Return (X, Y) of the center of cell containing provided text 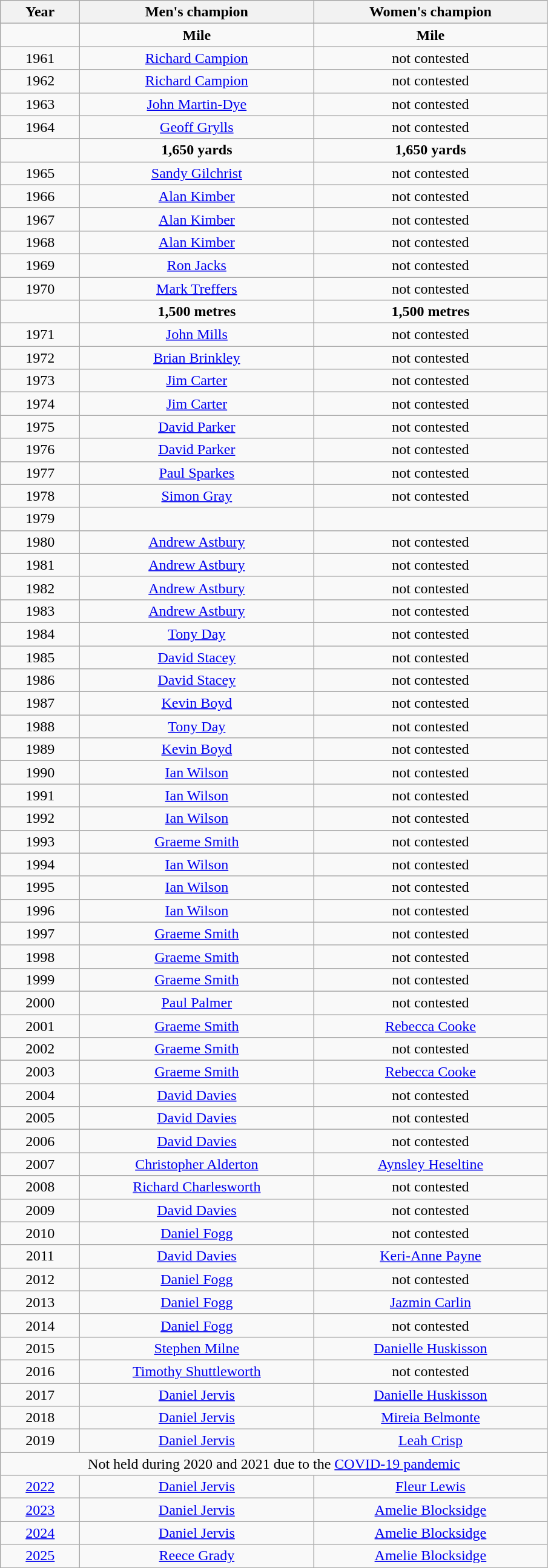
1963 (40, 104)
2005 (40, 1118)
1964 (40, 127)
Timothy Shuttleworth (197, 1371)
1970 (40, 289)
1980 (40, 542)
2025 (40, 1556)
Paul Palmer (197, 1003)
2011 (40, 1256)
1978 (40, 496)
2004 (40, 1095)
1971 (40, 335)
Jazmin Carlin (431, 1302)
1998 (40, 957)
Geoff Grylls (197, 127)
1969 (40, 265)
1992 (40, 819)
John Martin-Dye (197, 104)
2003 (40, 1072)
1977 (40, 473)
Keri-Anne Payne (431, 1256)
1976 (40, 450)
Paul Sparkes (197, 473)
1965 (40, 173)
Fleur Lewis (431, 1487)
1986 (40, 680)
1975 (40, 427)
Leah Crisp (431, 1441)
John Mills (197, 335)
Not held during 2020 and 2021 due to the COVID-19 pandemic (274, 1464)
1996 (40, 911)
2007 (40, 1164)
Women's champion (431, 12)
Ron Jacks (197, 265)
2018 (40, 1418)
Mark Treffers (197, 289)
1983 (40, 611)
1979 (40, 519)
1989 (40, 749)
2002 (40, 1049)
Sandy Gilchrist (197, 173)
Simon Gray (197, 496)
2019 (40, 1441)
2017 (40, 1394)
Brian Brinkley (197, 358)
1972 (40, 358)
1961 (40, 58)
2009 (40, 1210)
1962 (40, 81)
2006 (40, 1141)
2008 (40, 1187)
1968 (40, 242)
1988 (40, 726)
1967 (40, 219)
Reece Grady (197, 1556)
1993 (40, 842)
2000 (40, 1003)
1966 (40, 196)
1995 (40, 888)
2012 (40, 1279)
Year (40, 12)
2013 (40, 1302)
1990 (40, 772)
Men's champion (197, 12)
1987 (40, 703)
2022 (40, 1487)
2016 (40, 1371)
1973 (40, 381)
1999 (40, 980)
2015 (40, 1348)
Mireia Belmonte (431, 1418)
2010 (40, 1233)
1981 (40, 565)
2014 (40, 1325)
2001 (40, 1026)
Aynsley Heseltine (431, 1164)
Christopher Alderton (197, 1164)
Stephen Milne (197, 1348)
2024 (40, 1533)
Richard Charlesworth (197, 1187)
1997 (40, 934)
1984 (40, 634)
1982 (40, 588)
1991 (40, 796)
1994 (40, 865)
1974 (40, 404)
2023 (40, 1510)
1985 (40, 657)
